For the text-containing cell, return its midpoint in [x, y] coordinate format. 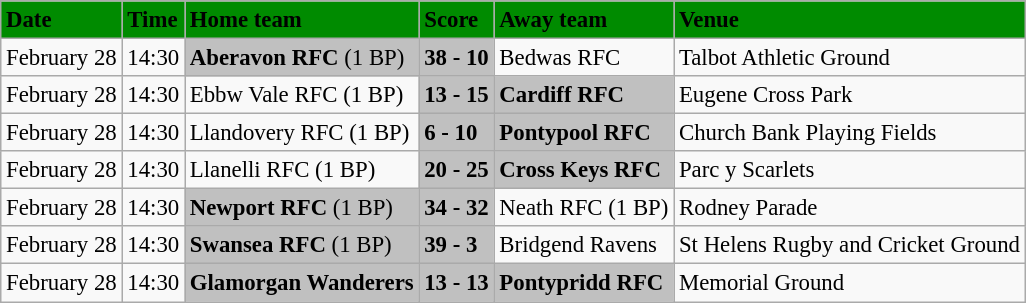
Bridgend Ravens [584, 245]
38 - 10 [456, 57]
Pontypool RFC [584, 133]
Away team [584, 20]
Neath RFC (1 BP) [584, 208]
Bedwas RFC [584, 57]
34 - 32 [456, 208]
Aberavon RFC (1 BP) [301, 57]
Glamorgan Wanderers [301, 283]
6 - 10 [456, 133]
Home team [301, 20]
Rodney Parade [850, 208]
St Helens Rugby and Cricket Ground [850, 245]
Newport RFC (1 BP) [301, 208]
Eugene Cross Park [850, 95]
Parc y Scarlets [850, 170]
Swansea RFC (1 BP) [301, 245]
Cross Keys RFC [584, 170]
13 - 15 [456, 95]
Venue [850, 20]
Time [154, 20]
Score [456, 20]
Church Bank Playing Fields [850, 133]
13 - 13 [456, 283]
20 - 25 [456, 170]
Ebbw Vale RFC (1 BP) [301, 95]
Llandovery RFC (1 BP) [301, 133]
Cardiff RFC [584, 95]
Llanelli RFC (1 BP) [301, 170]
Date [62, 20]
39 - 3 [456, 245]
Talbot Athletic Ground [850, 57]
Pontypridd RFC [584, 283]
Memorial Ground [850, 283]
